Identify which cell holds the provided text, then report its [X, Y] central coordinate. 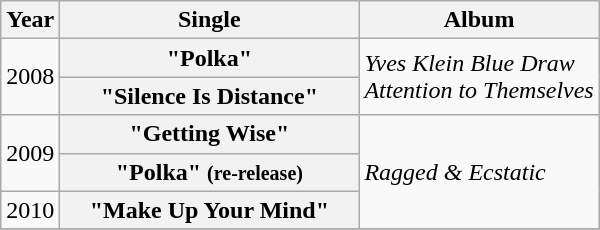
Album [479, 20]
Year [30, 20]
"Polka" [210, 58]
2010 [30, 210]
"Getting Wise" [210, 134]
"Silence Is Distance" [210, 96]
"Make Up Your Mind" [210, 210]
Yves Klein Blue DrawAttention to Themselves [479, 77]
2008 [30, 77]
"Polka" (re-release) [210, 172]
2009 [30, 153]
Single [210, 20]
Ragged & Ecstatic [479, 172]
